Determine the (X, Y) coordinate at the center of the cell enclosing the given text.  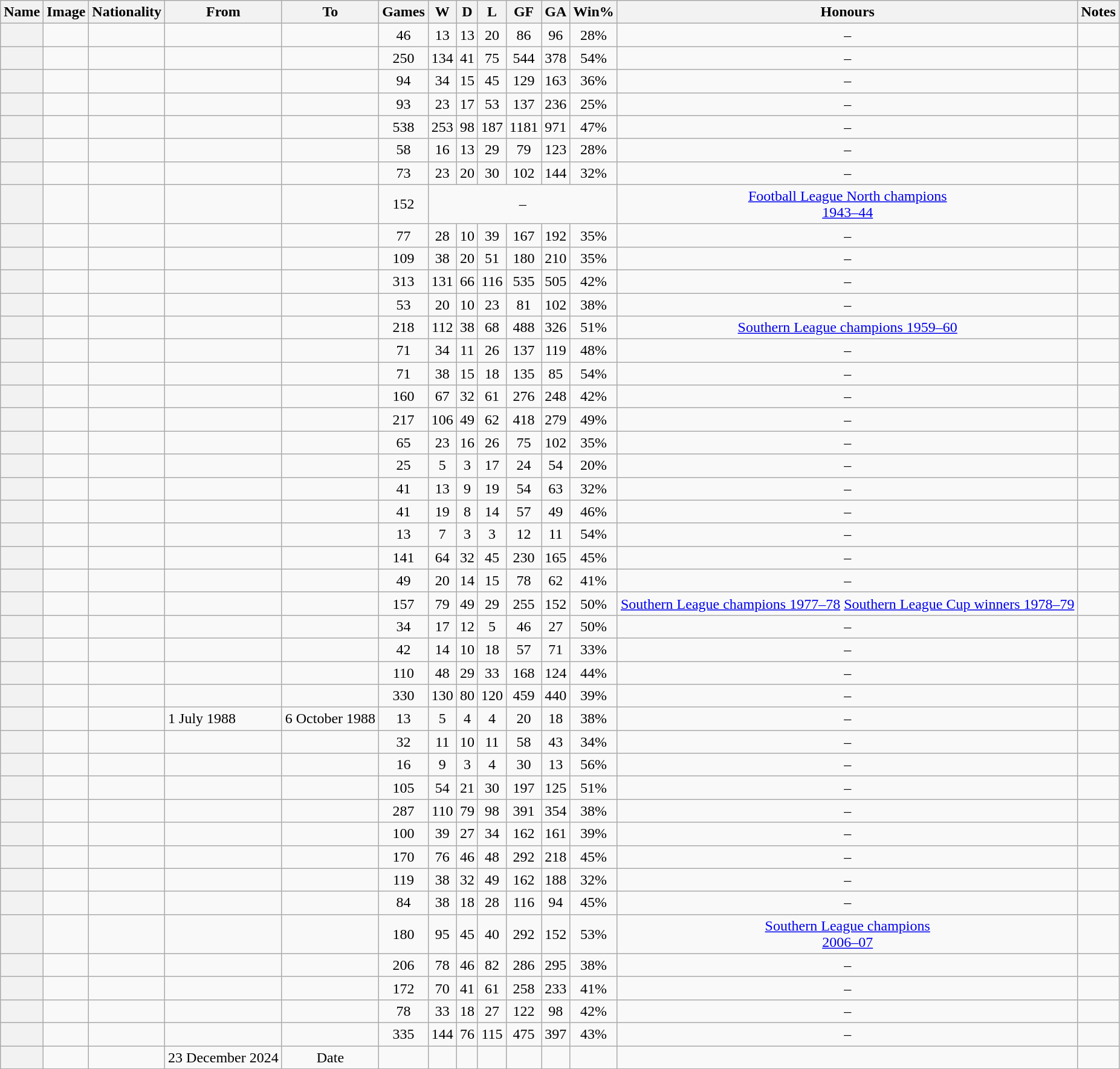
167 (524, 235)
475 (524, 1034)
W (442, 12)
Notes (1098, 12)
129 (524, 81)
168 (524, 673)
63 (556, 489)
GF (524, 12)
286 (524, 965)
53% (594, 934)
488 (524, 328)
7 (442, 534)
73 (404, 173)
Football League North champions1943–44 (847, 204)
66 (467, 281)
112 (442, 328)
335 (404, 1034)
77 (404, 235)
86 (524, 35)
188 (556, 880)
440 (556, 696)
D (467, 12)
255 (524, 603)
65 (404, 443)
L (492, 12)
122 (524, 1011)
1181 (524, 127)
206 (404, 965)
49% (594, 420)
47% (594, 127)
295 (556, 965)
326 (556, 328)
250 (404, 58)
43% (594, 1034)
253 (442, 127)
21 (467, 788)
313 (404, 281)
25% (594, 104)
Nationality (127, 12)
115 (492, 1034)
459 (524, 696)
24 (524, 466)
96 (556, 35)
44% (594, 673)
93 (404, 104)
67 (442, 397)
Games (404, 12)
56% (594, 765)
161 (556, 834)
165 (556, 557)
36% (594, 81)
Image (66, 12)
81 (524, 304)
Name (22, 12)
233 (556, 988)
172 (404, 988)
Southern League champions 1959–60 (847, 328)
378 (556, 58)
170 (404, 857)
248 (556, 397)
34% (594, 742)
230 (524, 557)
From (224, 12)
33% (594, 649)
95 (442, 934)
Honours (847, 12)
6 October 1988 (330, 719)
105 (404, 788)
120 (492, 696)
100 (404, 834)
163 (556, 81)
70 (442, 988)
Southern League champions 1977–78 Southern League Cup winners 1978–79 (847, 603)
157 (404, 603)
46% (594, 512)
197 (524, 788)
51 (492, 258)
135 (524, 374)
397 (556, 1034)
971 (556, 127)
535 (524, 281)
354 (556, 811)
To (330, 12)
505 (556, 281)
538 (404, 127)
391 (524, 811)
Date (330, 1058)
Southern League champions2006–07 (847, 934)
236 (556, 104)
20% (594, 466)
330 (404, 696)
8 (467, 512)
GA (556, 12)
160 (404, 397)
418 (524, 420)
40 (492, 934)
287 (404, 811)
131 (442, 281)
48% (594, 351)
43 (556, 742)
134 (442, 58)
23 December 2024 (224, 1058)
85 (556, 374)
276 (524, 397)
187 (492, 127)
80 (467, 696)
106 (442, 420)
258 (524, 988)
84 (404, 903)
210 (556, 258)
125 (556, 788)
130 (442, 696)
141 (404, 557)
544 (524, 58)
124 (556, 673)
217 (404, 420)
25 (404, 466)
1 July 1988 (224, 719)
68 (492, 328)
192 (556, 235)
Win% (594, 12)
123 (556, 150)
42 (404, 649)
109 (404, 258)
279 (556, 420)
64 (442, 557)
82 (492, 965)
